Output the (X, Y) coordinate of the center of the cell containing the given text.  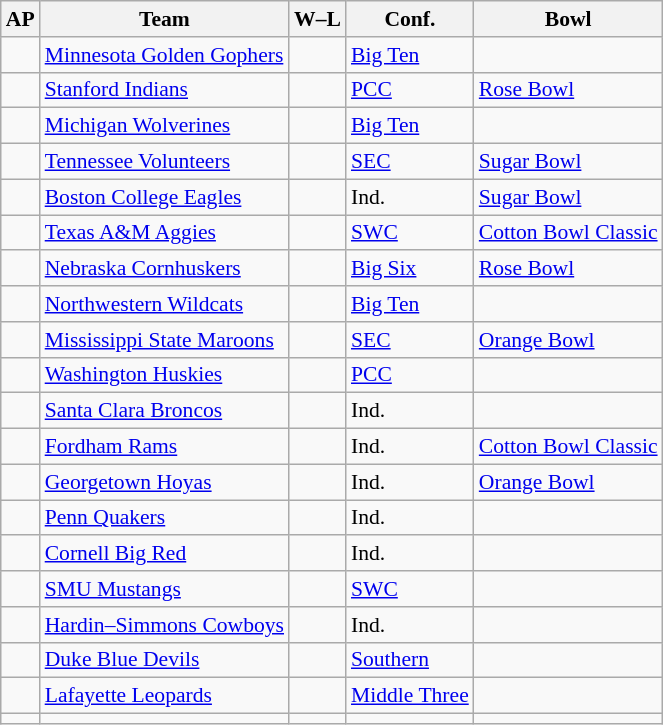
Big Six (410, 269)
Fordham Rams (164, 447)
Boston College Eagles (164, 197)
Conf. (410, 19)
Washington Huskies (164, 375)
Penn Quakers (164, 518)
W–L (318, 19)
Santa Clara Broncos (164, 411)
Georgetown Hoyas (164, 482)
Michigan Wolverines (164, 126)
Mississippi State Maroons (164, 340)
Duke Blue Devils (164, 660)
Minnesota Golden Gophers (164, 55)
Texas A&M Aggies (164, 233)
Middle Three (410, 696)
Tennessee Volunteers (164, 162)
Bowl (568, 19)
SMU Mustangs (164, 589)
Northwestern Wildcats (164, 304)
Nebraska Cornhuskers (164, 269)
AP (20, 19)
Southern (410, 660)
Lafayette Leopards (164, 696)
Stanford Indians (164, 90)
Hardin–Simmons Cowboys (164, 625)
Team (164, 19)
Cornell Big Red (164, 554)
